Output the (x, y) coordinate of the center of the cell containing the given text.  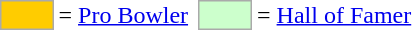
= Pro Bowler (124, 15)
